Search for the cell housing the specified text and yield its [X, Y] center coordinate. 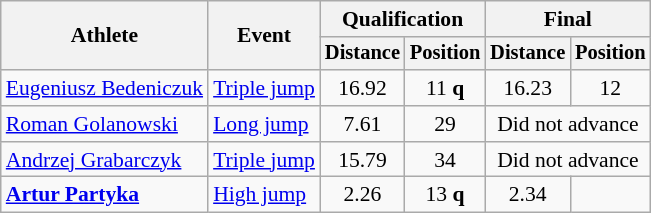
Final [568, 19]
13 q [445, 195]
34 [445, 160]
16.23 [528, 88]
12 [610, 88]
15.79 [362, 160]
Athlete [104, 36]
Artur Partyka [104, 195]
2.26 [362, 195]
Roman Golanowski [104, 124]
Andrzej Grabarczyk [104, 160]
2.34 [528, 195]
Qualification [402, 19]
Eugeniusz Bedeniczuk [104, 88]
11 q [445, 88]
Long jump [264, 124]
Event [264, 36]
7.61 [362, 124]
16.92 [362, 88]
High jump [264, 195]
29 [445, 124]
